Return the (x, y) coordinate for the center point of the cell that contains the specified text.  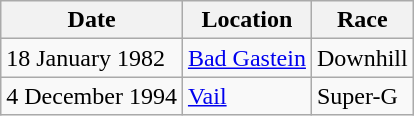
Race (362, 20)
Downhill (362, 58)
Date (92, 20)
18 January 1982 (92, 58)
Bad Gastein (246, 58)
Vail (246, 96)
4 December 1994 (92, 96)
Super-G (362, 96)
Location (246, 20)
